Return the [X, Y] coordinate for the center point of the cell that contains the specified text.  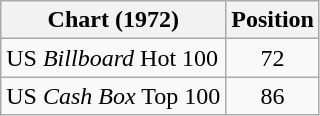
US Billboard Hot 100 [114, 58]
86 [273, 96]
Chart (1972) [114, 20]
72 [273, 58]
Position [273, 20]
US Cash Box Top 100 [114, 96]
